Scan for the cell matching the given text and deliver its [X, Y] coordinate at center. 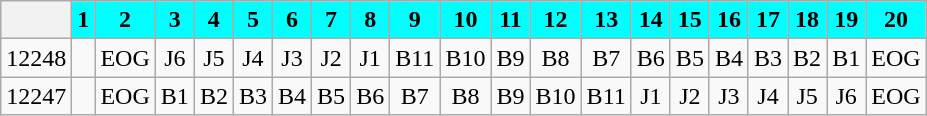
13 [606, 20]
6 [292, 20]
18 [808, 20]
12248 [36, 58]
10 [466, 20]
9 [415, 20]
3 [174, 20]
17 [768, 20]
1 [84, 20]
19 [846, 20]
12247 [36, 96]
14 [650, 20]
2 [125, 20]
8 [370, 20]
16 [728, 20]
5 [252, 20]
11 [510, 20]
7 [332, 20]
12 [556, 20]
15 [690, 20]
4 [214, 20]
20 [896, 20]
